Provide the [X, Y] coordinate of the cell's center where the given text is located.  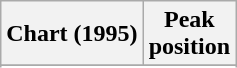
Chart (1995) [72, 34]
Peakposition [189, 34]
